Return [x, y] of the center of cell containing provided text 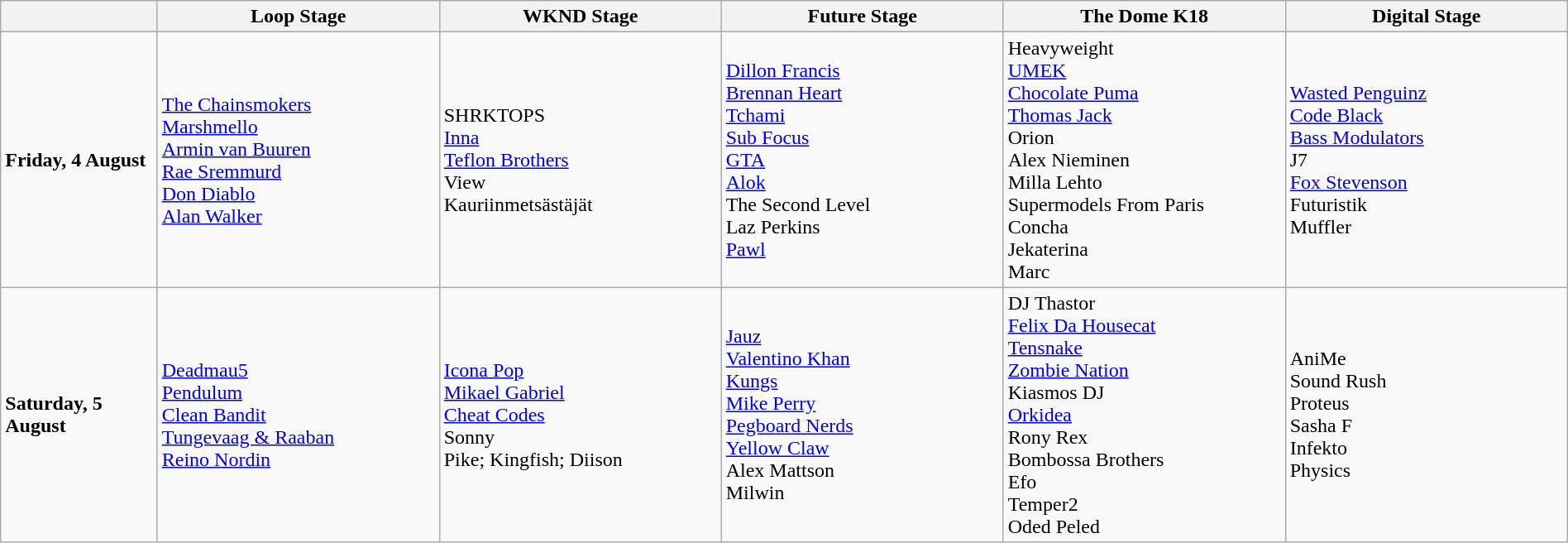
HeavyweightUMEKChocolate PumaThomas JackOrionAlex NieminenMilla LehtoSupermodels From ParisConchaJekaterinaMarc [1145, 160]
Future Stage [862, 17]
WKND Stage [581, 17]
Wasted PenguinzCode BlackBass ModulatorsJ7Fox StevensonFuturistikMuffler [1426, 160]
The Dome K18 [1145, 17]
Saturday, 5 August [79, 415]
Friday, 4 August [79, 160]
SHRKTOPSInnaTeflon BrothersViewKauriinmetsästäjät [581, 160]
DJ ThastorFelix Da HousecatTensnakeZombie NationKiasmos DJOrkideaRony RexBombossa BrothersEfoTemper2Oded Peled [1145, 415]
Icona PopMikael GabrielCheat CodesSonnyPike; Kingfish; Diison [581, 415]
Deadmau5PendulumClean BanditTungevaag & RaabanReino Nordin [298, 415]
JauzValentino KhanKungsMike PerryPegboard NerdsYellow ClawAlex MattsonMilwin [862, 415]
The ChainsmokersMarshmelloArmin van BuurenRae SremmurdDon DiabloAlan Walker [298, 160]
Loop Stage [298, 17]
Dillon FrancisBrennan HeartTchamiSub FocusGTAAlokThe Second LevelLaz PerkinsPawl [862, 160]
Digital Stage [1426, 17]
AniMeSound RushProteusSasha FInfektoPhysics [1426, 415]
